Locate the cell with the specified text and output its (X, Y) center coordinate. 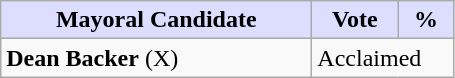
% (426, 20)
Acclaimed (383, 58)
Dean Backer (X) (156, 58)
Vote (355, 20)
Mayoral Candidate (156, 20)
